From the cell containing the given text, extract its center point as [x, y] coordinate. 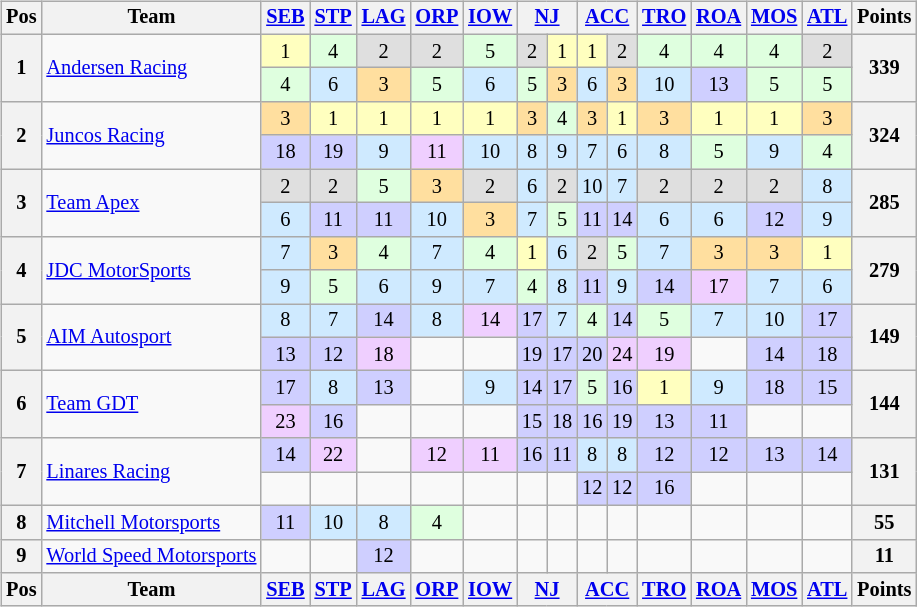
131 [884, 472]
Team Apex [151, 202]
324 [884, 136]
Linares Racing [151, 472]
JDC MotorSports [151, 270]
Andersen Racing [151, 68]
149 [884, 338]
279 [884, 270]
22 [334, 455]
Mitchell Motorsports [151, 522]
Juncos Racing [151, 136]
24 [622, 354]
20 [592, 354]
Team GDT [151, 404]
AIM Autosport [151, 338]
World Speed Motorsports [151, 556]
23 [285, 422]
339 [884, 68]
144 [884, 404]
55 [884, 522]
285 [884, 202]
